Determine the [X, Y] coordinate at the center of the cell enclosing the given text.  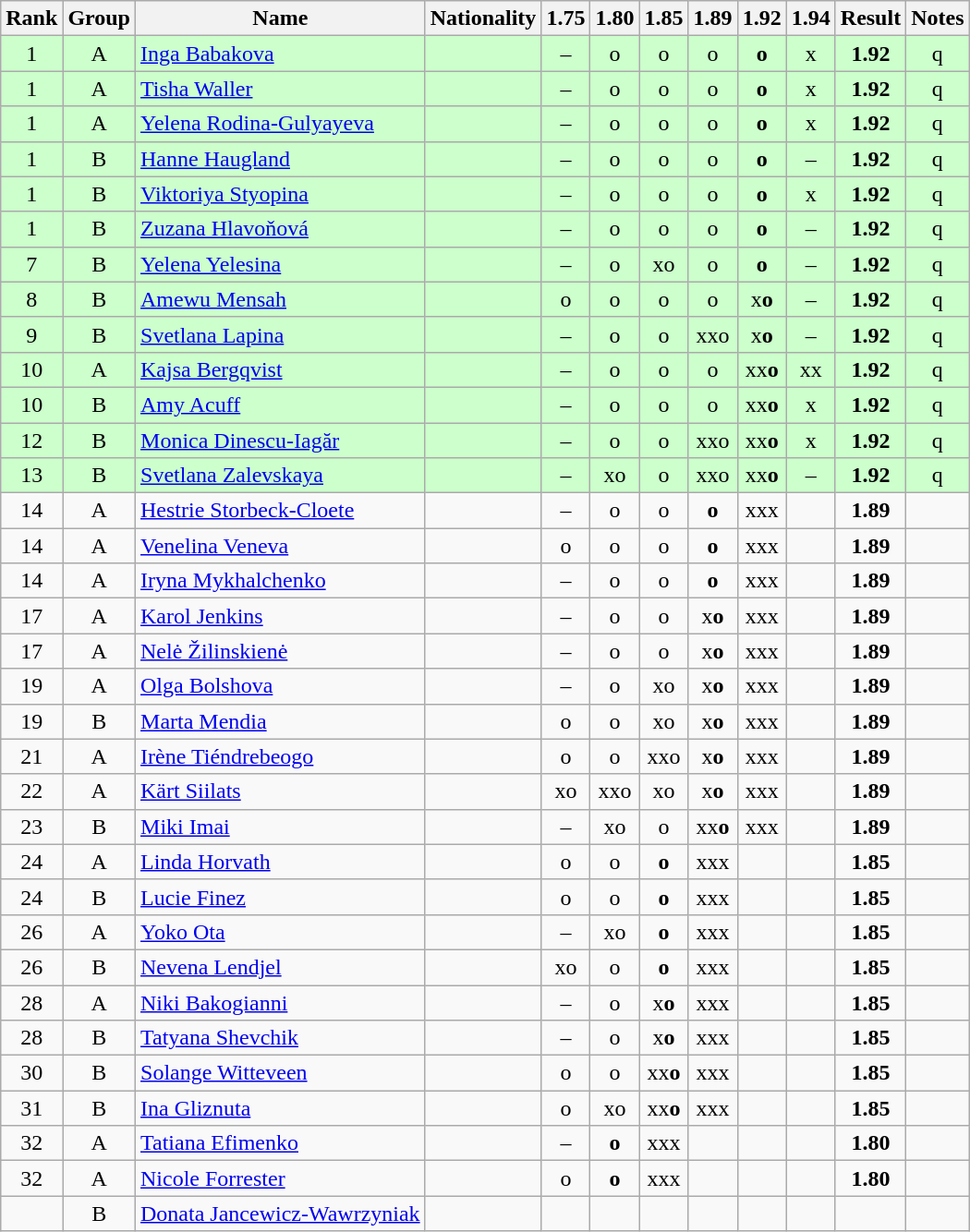
Nicole Forrester [281, 1178]
Tatyana Shevchik [281, 1038]
Result [870, 18]
Svetlana Zalevskaya [281, 476]
Donata Jancewicz-Wawrzyniak [281, 1214]
Olga Bolshova [281, 686]
Hestrie Storbeck-Cloete [281, 511]
12 [31, 441]
8 [31, 299]
1.75 [565, 18]
Tatiana Efimenko [281, 1143]
Nelė Žilinskienė [281, 651]
Yelena Yelesina [281, 264]
13 [31, 476]
Notes [938, 18]
Niki Bakogianni [281, 1002]
Venelina Veneva [281, 546]
Solange Witteveen [281, 1073]
Amewu Mensah [281, 299]
1.94 [811, 18]
Hanne Haugland [281, 159]
Kärt Siilats [281, 791]
Rank [31, 18]
Name [281, 18]
Linda Horvath [281, 862]
30 [31, 1073]
31 [31, 1108]
Group [100, 18]
Ina Gliznuta [281, 1108]
Viktoriya Styopina [281, 194]
Iryna Mykhalchenko [281, 581]
Inga Babakova [281, 54]
Zuzana Hlavoňová [281, 229]
Amy Acuff [281, 405]
Yoko Ota [281, 932]
Kajsa Bergqvist [281, 369]
Tisha Waller [281, 89]
23 [31, 827]
22 [31, 791]
7 [31, 264]
Marta Mendia [281, 721]
Svetlana Lapina [281, 334]
Karol Jenkins [281, 616]
Nevena Lendjel [281, 967]
Miki Imai [281, 827]
Irène Tiéndrebeogo [281, 756]
Yelena Rodina-Gulyayeva [281, 124]
xx [811, 369]
Nationality [483, 18]
21 [31, 756]
Monica Dinescu-Iagăr [281, 441]
Lucie Finez [281, 897]
9 [31, 334]
